From the cell containing the given text, extract its center point as [x, y] coordinate. 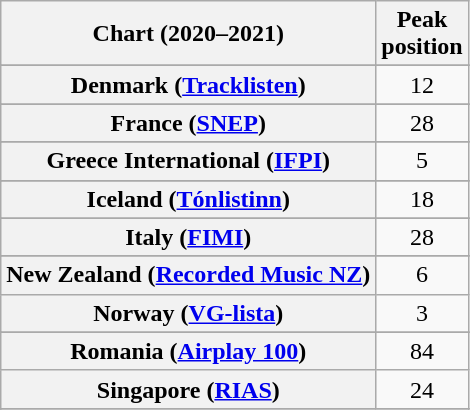
Italy (FIMI) [188, 237]
New Zealand (Recorded Music NZ) [188, 275]
Iceland (Tónlistinn) [188, 199]
18 [422, 199]
Romania (Airplay 100) [188, 351]
France (SNEP) [188, 123]
3 [422, 313]
5 [422, 161]
Greece International (IFPI) [188, 161]
Peakposition [422, 34]
24 [422, 389]
84 [422, 351]
Singapore (RIAS) [188, 389]
6 [422, 275]
Norway (VG-lista) [188, 313]
12 [422, 85]
Denmark (Tracklisten) [188, 85]
Chart (2020–2021) [188, 34]
